Return (X, Y) of the center of cell containing provided text 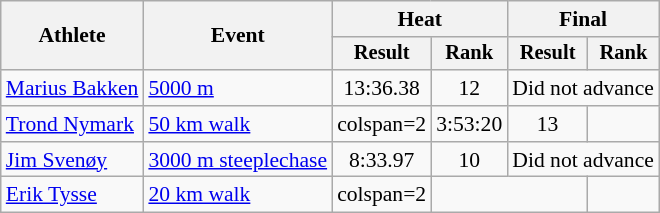
Trond Nymark (72, 124)
Erik Tysse (72, 195)
Athlete (72, 36)
3000 m steeplechase (238, 160)
8:33.97 (382, 160)
Jim Svenøy (72, 160)
13 (548, 124)
50 km walk (238, 124)
Marius Bakken (72, 88)
12 (469, 88)
Event (238, 36)
5000 m (238, 88)
10 (469, 160)
3:53:20 (469, 124)
13:36.38 (382, 88)
20 km walk (238, 195)
Final (583, 19)
Heat (420, 19)
